Determine the (X, Y) coordinate at the center of the cell enclosing the given text.  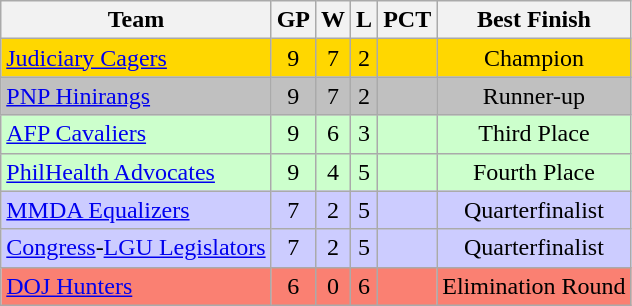
3 (364, 134)
Champion (534, 58)
Third Place (534, 134)
MMDA Equalizers (136, 210)
PhilHealth Advocates (136, 172)
Fourth Place (534, 172)
W (334, 20)
DOJ Hunters (136, 286)
Team (136, 20)
Judiciary Cagers (136, 58)
GP (293, 20)
Elimination Round (534, 286)
4 (334, 172)
L (364, 20)
0 (334, 286)
PNP Hinirangs (136, 96)
PCT (408, 20)
Congress-LGU Legislators (136, 248)
AFP Cavaliers (136, 134)
Runner-up (534, 96)
Best Finish (534, 20)
